Identify which cell holds the provided text, then report its [X, Y] central coordinate. 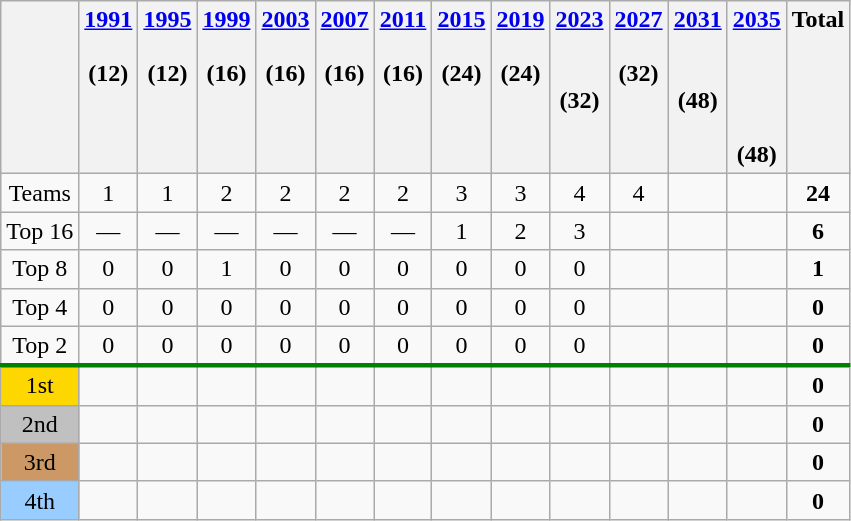
1999 (16) [226, 88]
3rd [40, 462]
2015 (24) [462, 88]
1991 (12) [108, 88]
24 [818, 193]
2031 (48) [698, 88]
Top 4 [40, 307]
2023 (32) [580, 88]
2nd [40, 424]
Top 16 [40, 231]
2035 (48) [756, 88]
Top 8 [40, 269]
1st [40, 386]
2003 (16) [286, 88]
Total [818, 88]
4th [40, 500]
6 [818, 231]
2007 (16) [344, 88]
Top 2 [40, 346]
2019 (24) [520, 88]
Teams [40, 193]
1995 (12) [168, 88]
2011 (16) [403, 88]
2027 (32) [638, 88]
